Determine the [X, Y] coordinate at the center of the cell enclosing the given text.  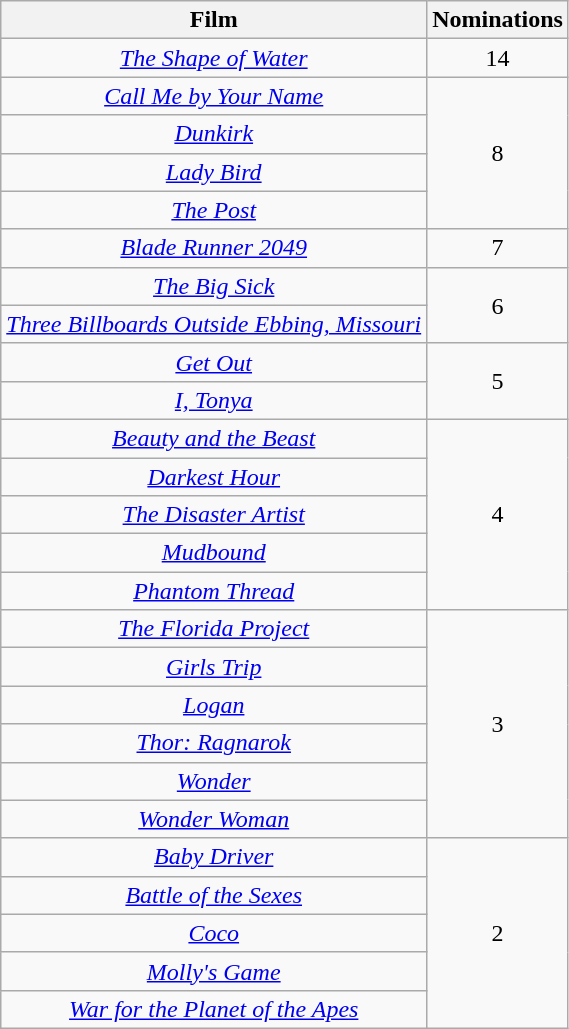
8 [498, 153]
Girls Trip [214, 667]
The Big Sick [214, 286]
Battle of the Sexes [214, 895]
Three Billboards Outside Ebbing, Missouri [214, 324]
The Disaster Artist [214, 515]
6 [498, 305]
Logan [214, 705]
Thor: Ragnarok [214, 743]
The Florida Project [214, 629]
Coco [214, 933]
Darkest Hour [214, 477]
Call Me by Your Name [214, 96]
Get Out [214, 362]
Blade Runner 2049 [214, 248]
Film [214, 20]
Lady Bird [214, 172]
Molly's Game [214, 971]
Phantom Thread [214, 591]
2 [498, 933]
Baby Driver [214, 857]
7 [498, 248]
5 [498, 381]
Mudbound [214, 553]
Beauty and the Beast [214, 438]
14 [498, 58]
The Post [214, 210]
Wonder Woman [214, 819]
Nominations [498, 20]
3 [498, 724]
4 [498, 514]
I, Tonya [214, 400]
The Shape of Water [214, 58]
Dunkirk [214, 134]
War for the Planet of the Apes [214, 1009]
Wonder [214, 781]
